Return the (X, Y) coordinate for the center point of the cell that contains the specified text.  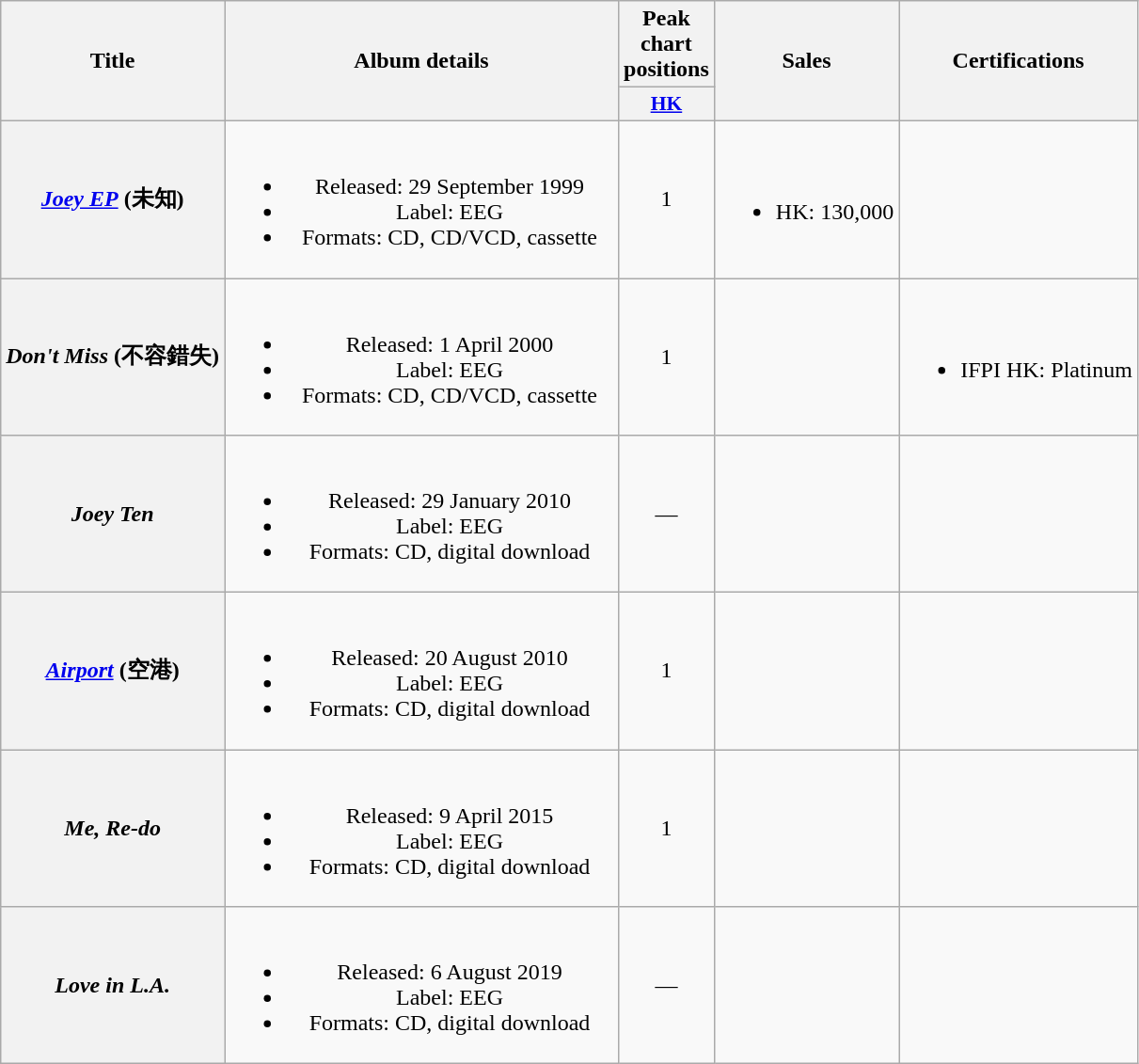
Certifications (1019, 61)
Joey EP (未知) (113, 199)
Released: 9 April 2015Label: EEGFormats: CD, digital download (421, 828)
Released: 1 April 2000Label: EEGFormats: CD, CD/VCD, cassette (421, 357)
IFPI HK: Platinum (1019, 357)
Released: 29 September 1999Label: EEGFormats: CD, CD/VCD, cassette (421, 199)
Me, Re-do (113, 828)
Released: 6 August 2019Label: EEGFormats: CD, digital download (421, 986)
Sales (806, 61)
Released: 20 August 2010Label: EEGFormats: CD, digital download (421, 672)
Joey Ten (113, 514)
Don't Miss (不容錯失) (113, 357)
HK (667, 104)
Title (113, 61)
Peak chart positions (667, 44)
Love in L.A. (113, 986)
HK: 130,000 (806, 199)
Airport (空港) (113, 672)
Album details (421, 61)
Released: 29 January 2010Label: EEGFormats: CD, digital download (421, 514)
